Detect which cell encompasses the target text, then output its (x, y) center coordinate. 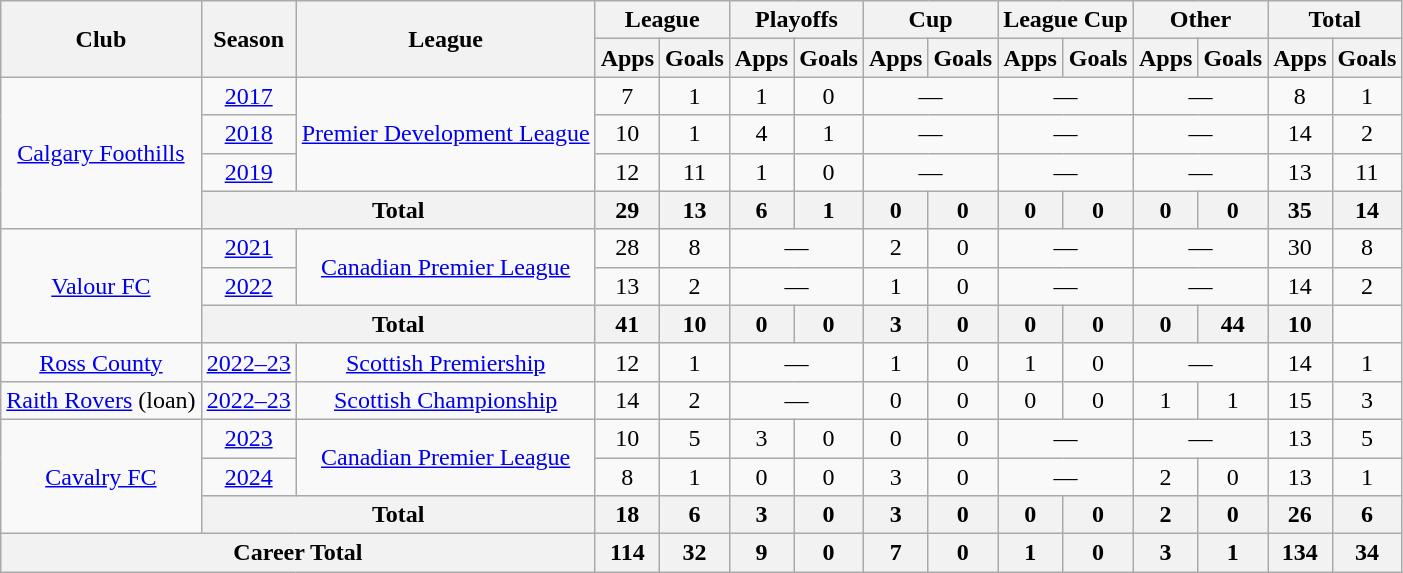
2023 (248, 438)
Scottish Championship (446, 400)
114 (627, 553)
Scottish Premiership (446, 362)
134 (1300, 553)
2017 (248, 96)
Other (1200, 20)
15 (1300, 400)
2024 (248, 477)
9 (761, 553)
Playoffs (796, 20)
Premier Development League (446, 134)
44 (1233, 324)
29 (627, 210)
30 (1300, 248)
2019 (248, 172)
4 (761, 134)
Club (101, 39)
2021 (248, 248)
Ross County (101, 362)
2018 (248, 134)
32 (695, 553)
41 (627, 324)
34 (1367, 553)
Cavalry FC (101, 476)
Season (248, 39)
35 (1300, 210)
Calgary Foothills (101, 153)
18 (627, 515)
2022 (248, 286)
League Cup (1066, 20)
Cup (930, 20)
Career Total (298, 553)
26 (1300, 515)
28 (627, 248)
Valour FC (101, 286)
Raith Rovers (loan) (101, 400)
